For the text-containing cell, return its midpoint in (X, Y) coordinate format. 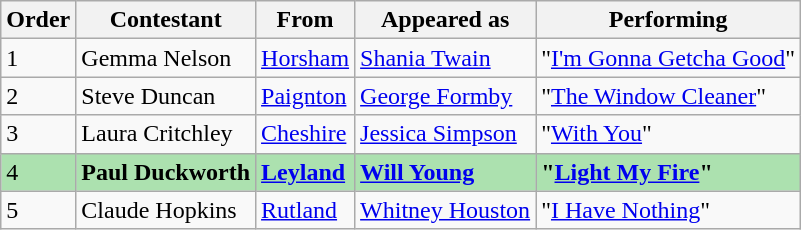
Cheshire (306, 134)
Appeared as (446, 20)
2 (38, 96)
"Light My Fire" (668, 172)
Claude Hopkins (166, 210)
Paul Duckworth (166, 172)
"With You" (668, 134)
Jessica Simpson (446, 134)
Order (38, 20)
Steve Duncan (166, 96)
"I'm Gonna Getcha Good" (668, 58)
3 (38, 134)
Will Young (446, 172)
Rutland (306, 210)
4 (38, 172)
Paignton (306, 96)
Horsham (306, 58)
Gemma Nelson (166, 58)
Contestant (166, 20)
Shania Twain (446, 58)
"The Window Cleaner" (668, 96)
Performing (668, 20)
George Formby (446, 96)
Laura Critchley (166, 134)
Whitney Houston (446, 210)
5 (38, 210)
Leyland (306, 172)
1 (38, 58)
"I Have Nothing" (668, 210)
From (306, 20)
